For the text-containing cell, return its midpoint in (x, y) coordinate format. 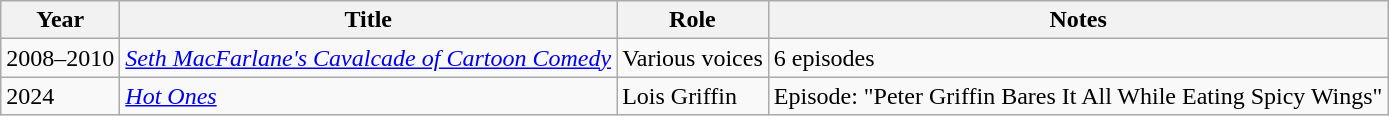
Lois Griffin (693, 96)
2024 (60, 96)
Hot Ones (368, 96)
Year (60, 20)
Notes (1078, 20)
Role (693, 20)
Seth MacFarlane's Cavalcade of Cartoon Comedy (368, 58)
Various voices (693, 58)
Episode: "Peter Griffin Bares It All While Eating Spicy Wings" (1078, 96)
6 episodes (1078, 58)
2008–2010 (60, 58)
Title (368, 20)
